Identify which cell holds the provided text, then report its [x, y] central coordinate. 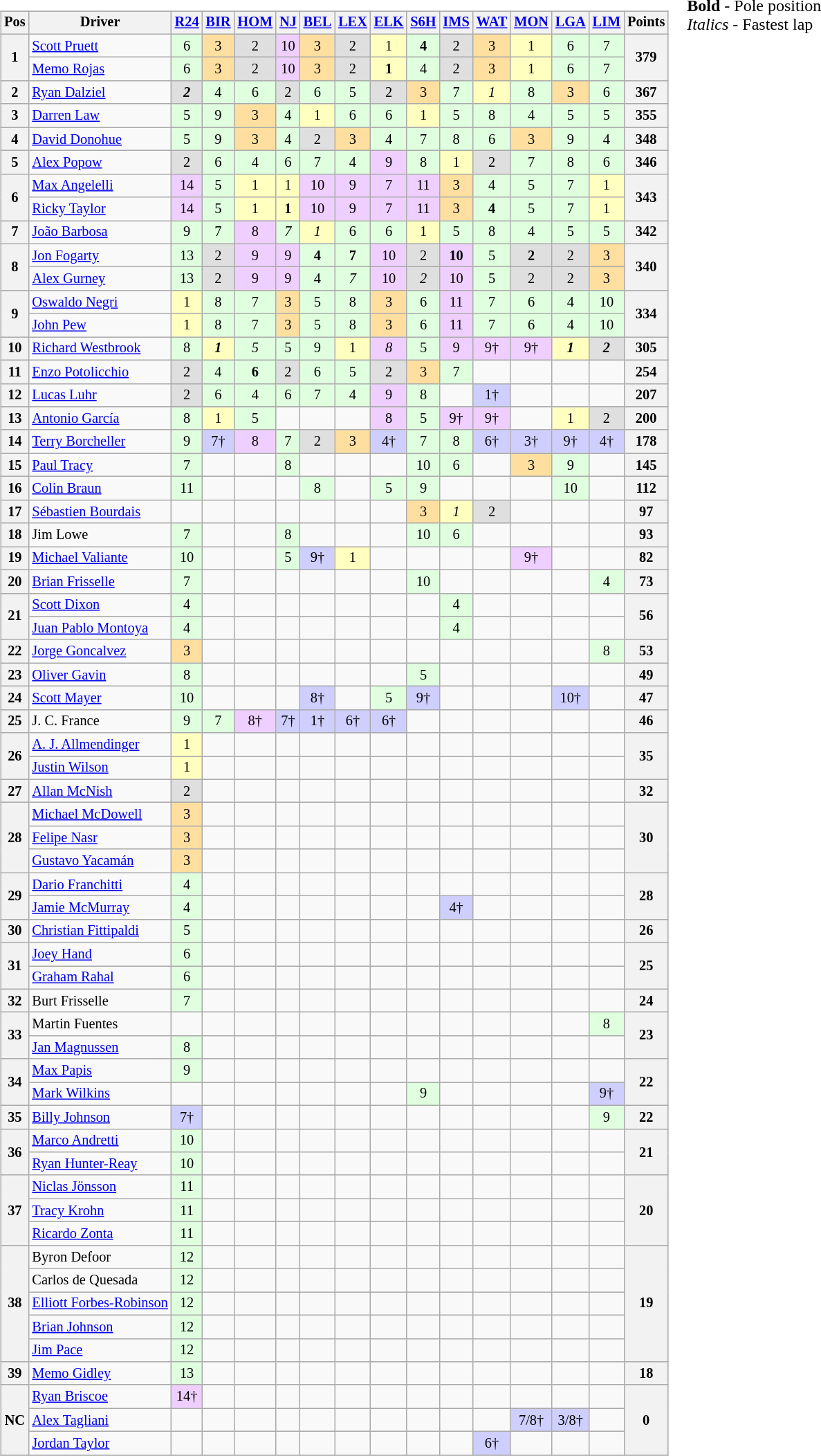
145 [646, 465]
Ryan Dalziel [100, 93]
John Pew [100, 325]
Ryan Briscoe [100, 1396]
MON [531, 23]
Scott Dixon [100, 605]
355 [646, 116]
97 [646, 511]
Darren Law [100, 116]
31 [15, 966]
Juan Pablo Montoya [100, 628]
14† [187, 1396]
Mark Wilkins [100, 1094]
Burt Frisselle [100, 1001]
Alex Popow [100, 163]
Carlos de Quesada [100, 1280]
38 [15, 1303]
Brian Frisselle [100, 581]
47 [646, 698]
Terry Borcheller [100, 442]
334 [646, 314]
207 [646, 395]
Allan McNish [100, 791]
David Donohue [100, 139]
29 [15, 895]
Antonio García [100, 419]
Enzo Potolicchio [100, 372]
39 [15, 1374]
Paul Tracy [100, 465]
Alex Gurney [100, 279]
56 [646, 616]
HOM [255, 23]
Sébastien Bourdais [100, 511]
Oliver Gavin [100, 675]
ELK [389, 23]
R24 [187, 23]
Gustavo Yacamán [100, 861]
73 [646, 581]
342 [646, 233]
112 [646, 489]
Points [646, 23]
17 [15, 511]
Tracy Krohn [100, 1210]
200 [646, 419]
Pos [15, 23]
Jim Pace [100, 1350]
LEX [353, 23]
Marco Andretti [100, 1140]
27 [15, 791]
254 [646, 372]
Byron Defoor [100, 1257]
LIM [607, 23]
Scott Mayer [100, 698]
Justin Wilson [100, 768]
Ryan Hunter-Reay [100, 1164]
340 [646, 267]
BEL [317, 23]
NJ [288, 23]
49 [646, 675]
Richard Westbrook [100, 349]
Jamie McMurray [100, 908]
Jon Fogarty [100, 255]
36 [15, 1152]
37 [15, 1210]
Elliott Forbes-Robinson [100, 1304]
S6H [423, 23]
7/8† [531, 1420]
A. J. Allmendinger [100, 745]
346 [646, 163]
Jorge Goncalvez [100, 651]
Michael Valiante [100, 558]
Colin Braun [100, 489]
Max Papis [100, 1071]
15 [15, 465]
BIR [219, 23]
10† [571, 698]
178 [646, 442]
348 [646, 139]
Jim Lowe [100, 535]
J. C. France [100, 721]
NC [15, 1420]
Martin Fuentes [100, 1024]
Billy Johnson [100, 1117]
0 [646, 1420]
Scott Pruett [100, 46]
379 [646, 57]
Joey Hand [100, 954]
WAT [492, 23]
Alex Tagliani [100, 1420]
Lucas Luhr [100, 395]
Brian Johnson [100, 1327]
Felipe Nasr [100, 838]
Ricardo Zonta [100, 1234]
34 [15, 1082]
305 [646, 349]
53 [646, 651]
33 [15, 1035]
João Barbosa [100, 233]
Max Angelelli [100, 185]
Oswaldo Negri [100, 302]
Memo Gidley [100, 1374]
46 [646, 721]
Niclas Jönsson [100, 1187]
Michael McDowell [100, 815]
Dario Franchitti [100, 884]
Driver [100, 23]
Ricky Taylor [100, 209]
343 [646, 197]
367 [646, 93]
Memo Rojas [100, 69]
3† [531, 442]
Jordan Taylor [100, 1444]
3/8† [571, 1420]
Christian Fittipaldi [100, 931]
93 [646, 535]
16 [15, 489]
Graham Rahal [100, 978]
IMS [456, 23]
Jan Magnussen [100, 1048]
LGA [571, 23]
82 [646, 558]
